For the text-containing cell, return its midpoint in [x, y] coordinate format. 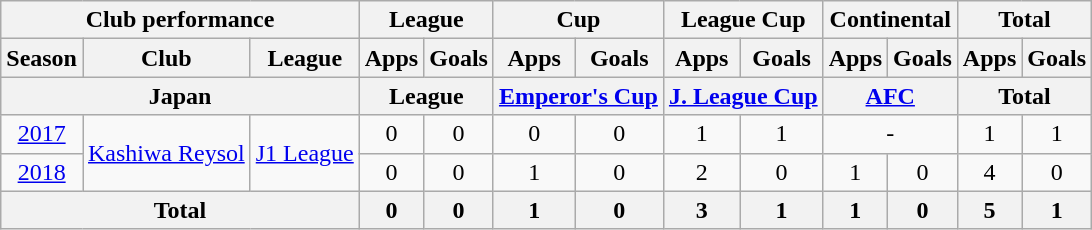
J. League Cup [743, 96]
2018 [42, 172]
Kashiwa Reysol [166, 153]
Cup [578, 20]
4 [989, 172]
Emperor's Cup [578, 96]
2017 [42, 134]
J1 League [304, 153]
- [890, 134]
2 [702, 172]
3 [702, 210]
Japan [180, 96]
Season [42, 58]
Club performance [180, 20]
AFC [890, 96]
5 [989, 210]
League Cup [743, 20]
Club [166, 58]
Continental [890, 20]
